For the text-containing cell, return its midpoint in (X, Y) coordinate format. 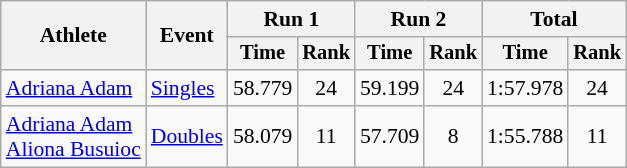
Total (554, 19)
Doubles (187, 136)
1:55.788 (525, 136)
8 (453, 136)
57.709 (390, 136)
58.079 (262, 136)
Run 2 (418, 19)
Run 1 (292, 19)
59.199 (390, 88)
58.779 (262, 88)
Singles (187, 88)
Event (187, 36)
Adriana Adam (74, 88)
Athlete (74, 36)
Adriana AdamAliona Busuioc (74, 136)
1:57.978 (525, 88)
